Identify which cell holds the provided text, then report its [x, y] central coordinate. 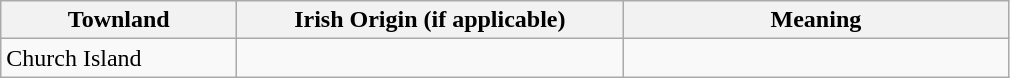
Irish Origin (if applicable) [430, 20]
Meaning [816, 20]
Church Island [119, 58]
Townland [119, 20]
